Detect which cell encompasses the target text, then output its (x, y) center coordinate. 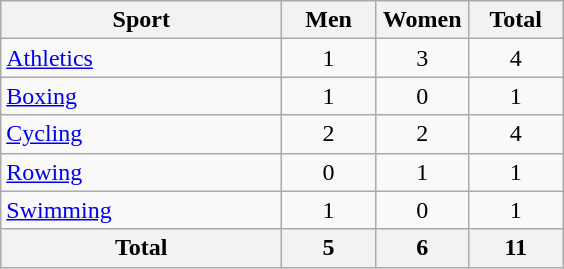
Men (329, 20)
Swimming (142, 210)
Boxing (142, 96)
Cycling (142, 134)
Women (422, 20)
5 (329, 248)
Athletics (142, 58)
6 (422, 248)
3 (422, 58)
Sport (142, 20)
11 (516, 248)
Rowing (142, 172)
